Pinpoint the cell where the given text exists, returning its (x, y) midpoint coordinate. 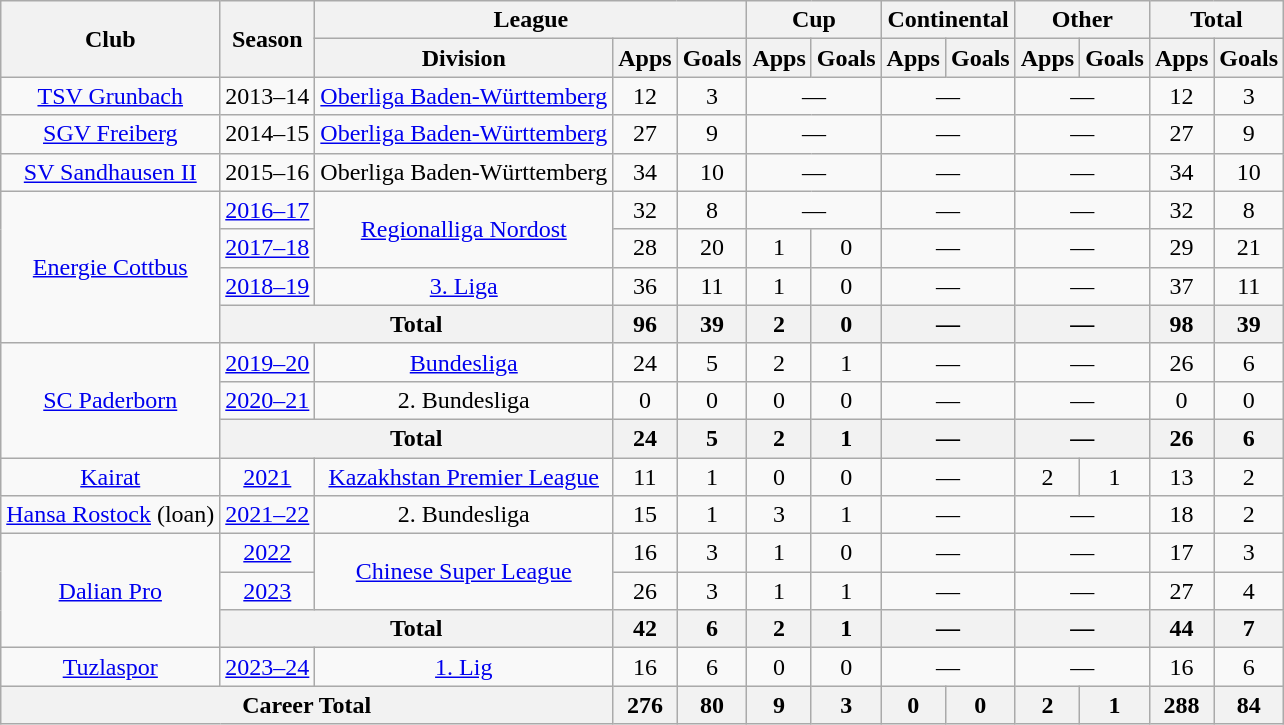
SC Paderborn (110, 400)
15 (645, 515)
League (531, 20)
96 (645, 324)
288 (1181, 705)
2020–21 (268, 400)
28 (645, 248)
SGV Freiberg (110, 134)
18 (1181, 515)
37 (1181, 286)
20 (712, 248)
Regionalliga Nordost (464, 229)
2017–18 (268, 248)
2021–22 (268, 515)
2014–15 (268, 134)
98 (1181, 324)
2015–16 (268, 172)
2023–24 (268, 667)
29 (1181, 248)
Kairat (110, 477)
2018–19 (268, 286)
2023 (268, 591)
21 (1249, 248)
Energie Cottbus (110, 267)
TSV Grunbach (110, 96)
1. Lig (464, 667)
Hansa Rostock (loan) (110, 515)
Division (464, 58)
42 (645, 629)
4 (1249, 591)
Tuzlaspor (110, 667)
84 (1249, 705)
Kazakhstan Premier League (464, 477)
Career Total (307, 705)
276 (645, 705)
2022 (268, 553)
2013–14 (268, 96)
Dalian Pro (110, 591)
Season (268, 39)
44 (1181, 629)
Continental (948, 20)
SV Sandhausen II (110, 172)
Chinese Super League (464, 572)
Bundesliga (464, 362)
2021 (268, 477)
7 (1249, 629)
13 (1181, 477)
Other (1082, 20)
3. Liga (464, 286)
17 (1181, 553)
80 (712, 705)
2016–17 (268, 210)
36 (645, 286)
2019–20 (268, 362)
Club (110, 39)
Cup (814, 20)
